Return the (X, Y) coordinate for the center point of the cell that contains the specified text.  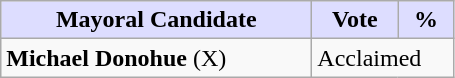
Acclaimed (383, 58)
Vote (355, 20)
Mayoral Candidate (156, 20)
% (426, 20)
Michael Donohue (X) (156, 58)
